Locate the cell with the specified text and output its (x, y) center coordinate. 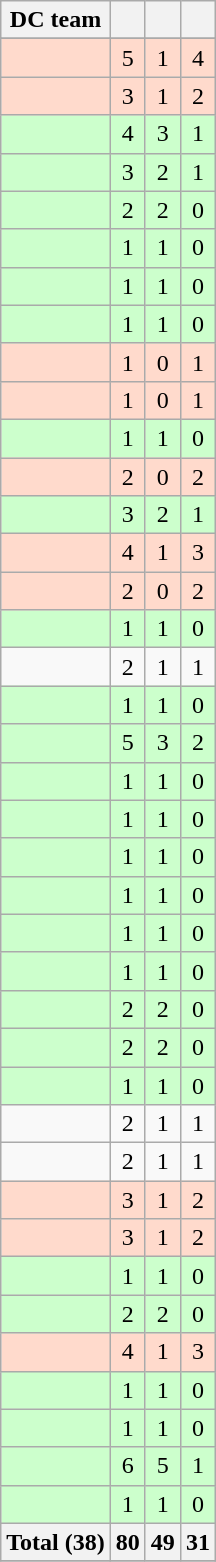
DC team (56, 20)
6 (128, 1466)
Total (38) (56, 1542)
49 (162, 1542)
80 (128, 1542)
31 (198, 1542)
